Identify which cell holds the provided text, then report its (x, y) central coordinate. 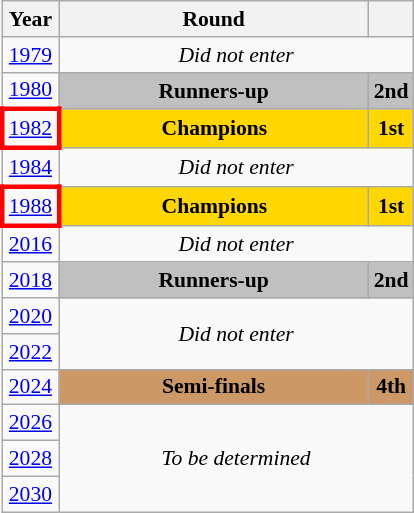
1982 (30, 130)
Semi-finals (214, 387)
Year (30, 19)
2026 (30, 423)
2022 (30, 352)
1980 (30, 90)
1988 (30, 206)
4th (392, 387)
2016 (30, 244)
1984 (30, 168)
To be determined (236, 458)
2028 (30, 459)
2018 (30, 281)
2020 (30, 316)
2024 (30, 387)
Round (214, 19)
2030 (30, 494)
1979 (30, 55)
